Determine the (X, Y) coordinate at the center of the cell enclosing the given text.  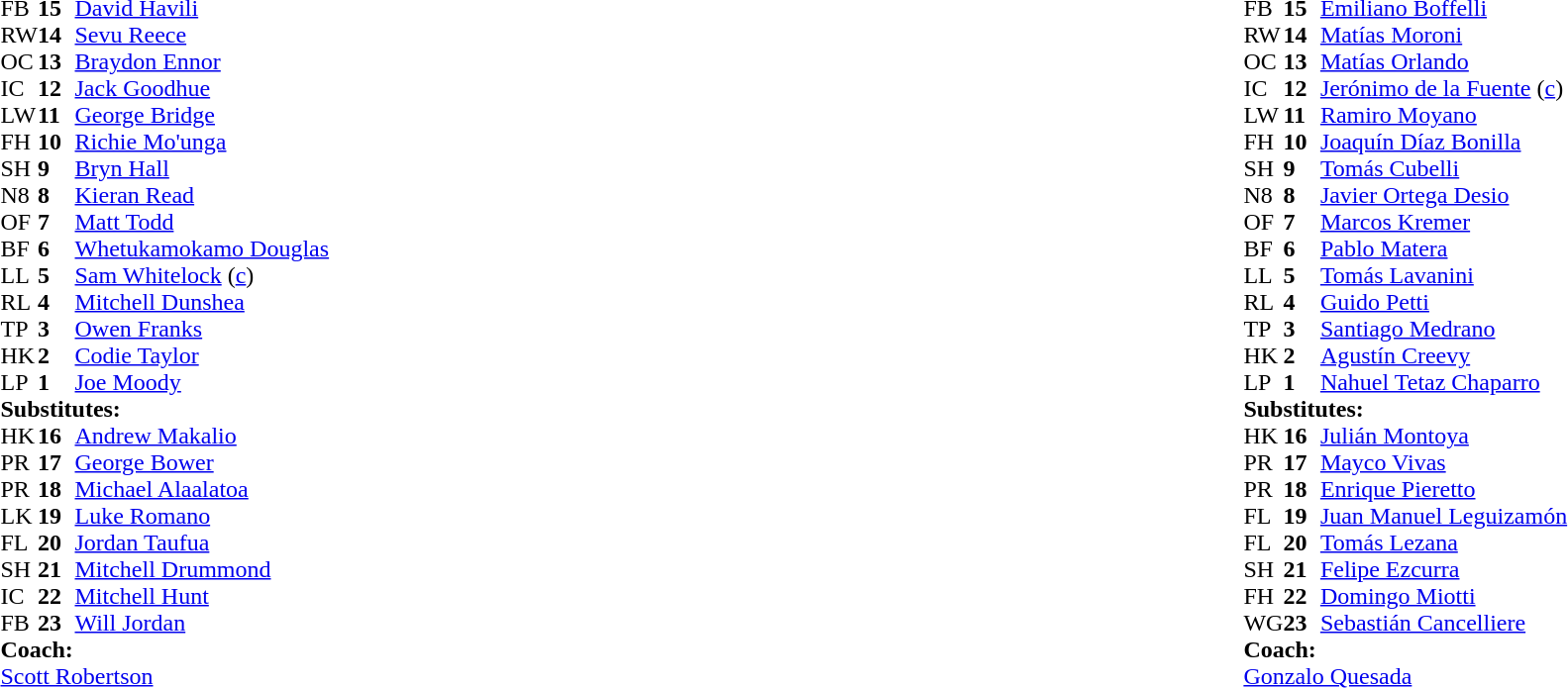
FB (19, 624)
Tomás Lavanini (1444, 275)
Mayco Vivas (1444, 463)
Julián Montoya (1444, 436)
Matías Moroni (1444, 36)
Sevu Reece (202, 36)
Whetukamokamo Douglas (202, 249)
LK (19, 517)
Joe Moody (202, 382)
Mitchell Drummond (202, 570)
Ramiro Moyano (1444, 115)
Nahuel Tetaz Chaparro (1444, 382)
Kieran Read (202, 196)
Braydon Ennor (202, 61)
Jack Goodhue (202, 89)
Santiago Medrano (1444, 329)
Mitchell Hunt (202, 596)
Joaquín Díaz Bonilla (1444, 143)
Richie Mo'unga (202, 143)
Mitchell Dunshea (202, 303)
Matt Todd (202, 222)
Jerónimo de la Fuente (c) (1444, 89)
Enrique Pieretto (1444, 489)
Michael Alaalatoa (202, 489)
Tomás Lezana (1444, 542)
Domingo Miotti (1444, 596)
Agustín Creevy (1444, 356)
Felipe Ezcurra (1444, 570)
Juan Manuel Leguizamón (1444, 517)
Sebastián Cancelliere (1444, 624)
Tomás Cubelli (1444, 168)
Will Jordan (202, 624)
Bryn Hall (202, 168)
Javier Ortega Desio (1444, 196)
George Bower (202, 463)
Codie Taylor (202, 356)
Luke Romano (202, 517)
Sam Whitelock (c) (202, 275)
Guido Petti (1444, 303)
Andrew Makalio (202, 436)
Owen Franks (202, 329)
Marcos Kremer (1444, 222)
Jordan Taufua (202, 542)
Pablo Matera (1444, 249)
George Bridge (202, 115)
WG (1263, 624)
Matías Orlando (1444, 61)
